Find where the given text appears and provide that cell's center as (x, y) coordinate. 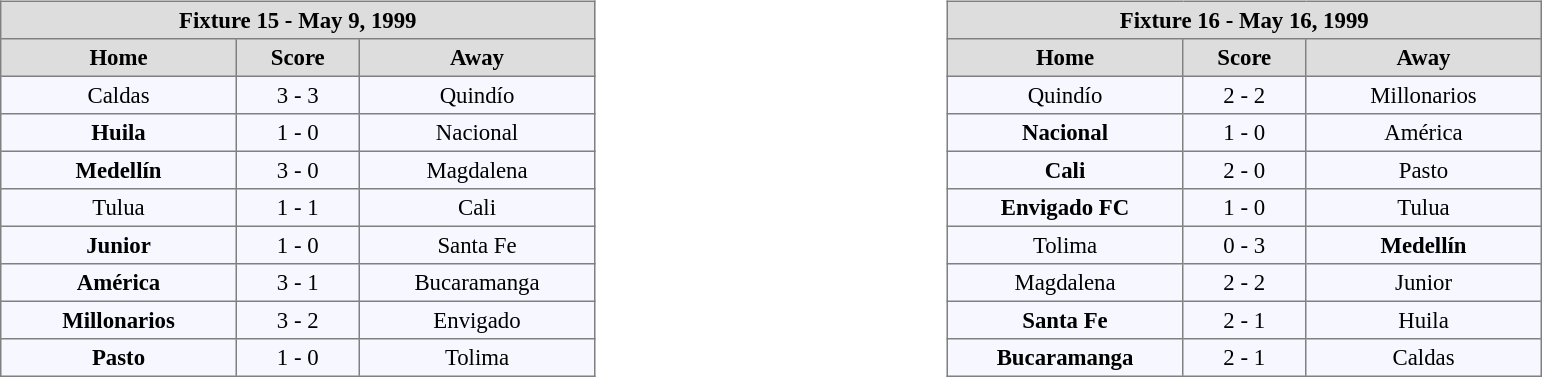
3 - 1 (298, 283)
3 - 3 (298, 95)
1 - 1 (298, 208)
Envigado (477, 320)
Fixture 16 - May 16, 1999 (1244, 20)
3 - 0 (298, 170)
3 - 2 (298, 320)
Envigado FC (1065, 208)
0 - 3 (1244, 245)
Fixture 15 - May 9, 1999 (298, 20)
2 - 0 (1244, 170)
